Pinpoint the cell where the given text exists, returning its [X, Y] midpoint coordinate. 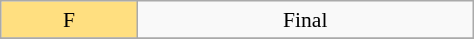
F [69, 20]
Final [305, 20]
